Provide the [X, Y] coordinate of the cell's center where the given text is located.  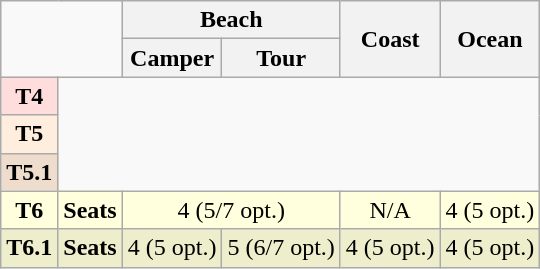
Tour [281, 58]
T5 [30, 134]
Coast [390, 39]
Ocean [490, 39]
T5.1 [30, 172]
5 (6/7 opt.) [281, 248]
T4 [30, 96]
N/A [390, 210]
4 (5/7 opt.) [231, 210]
Camper [172, 58]
T6.1 [30, 248]
Beach [231, 20]
T6 [30, 210]
